Pinpoint the cell where the given text exists, returning its (X, Y) midpoint coordinate. 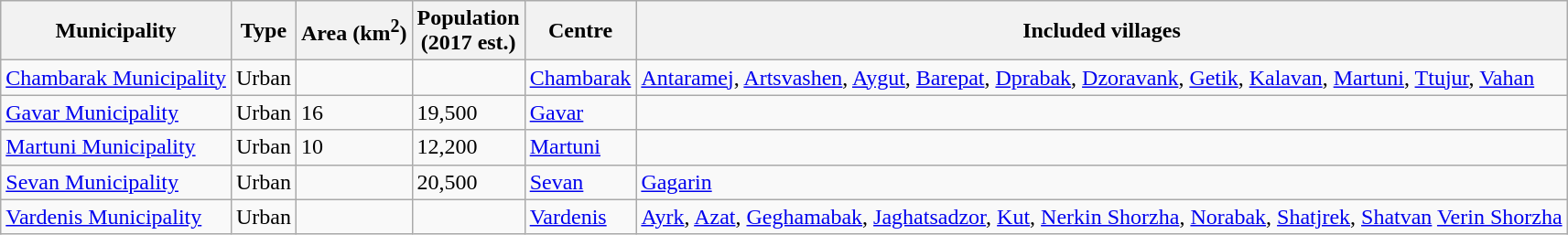
Ayrk, Azat, Geghamabak, Jaghatsadzor, Kut, Nerkin Shorzha, Norabak, Shatjrek, Shatvan Verin Shorzha (1102, 217)
20,500 (469, 182)
Chambarak Municipality (116, 78)
10 (353, 147)
Included villages (1102, 31)
Area (km2) (353, 31)
Chambarak (580, 78)
Martuni Municipality (116, 147)
16 (353, 112)
Type (264, 31)
Sevan Municipality (116, 182)
Antaramej, Artsvashen, Aygut, Barepat, Dprabak, Dzoravank, Getik, Kalavan, Martuni, Ttujur, Vahan (1102, 78)
19,500 (469, 112)
Centre (580, 31)
Vardenis Municipality (116, 217)
Gavar (580, 112)
Martuni (580, 147)
Municipality (116, 31)
Sevan (580, 182)
Vardenis (580, 217)
Gavar Municipality (116, 112)
Population(2017 est.) (469, 31)
12,200 (469, 147)
Gagarin (1102, 182)
